Output the (X, Y) coordinate of the center of the cell containing the given text.  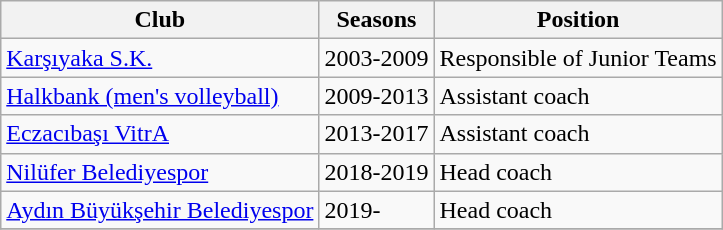
Responsible of Junior Teams (578, 58)
Aydın Büyükşehir Belediyespor (160, 210)
Seasons (376, 20)
Halkbank (men's volleyball) (160, 96)
Club (160, 20)
Position (578, 20)
2019- (376, 210)
2009-2013 (376, 96)
Karşıyaka S.K. (160, 58)
Eczacıbaşı VitrA (160, 134)
2013-2017 (376, 134)
2018-2019 (376, 172)
Nilüfer Belediyespor (160, 172)
2003-2009 (376, 58)
